From the cell containing the given text, extract its center point as (x, y) coordinate. 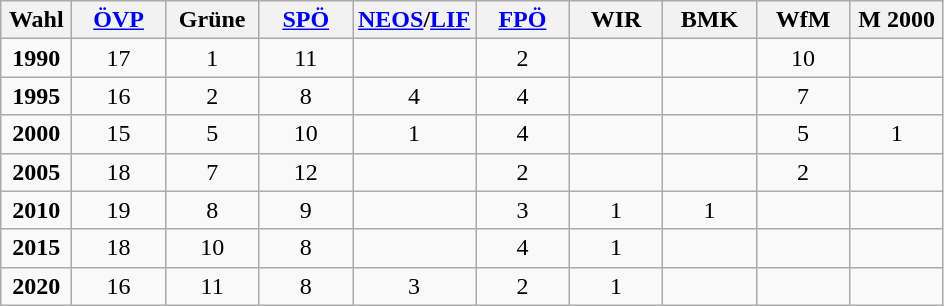
17 (119, 58)
19 (119, 210)
SPÖ (306, 20)
15 (119, 134)
12 (306, 172)
9 (306, 210)
1995 (36, 96)
ÖVP (119, 20)
Grüne (212, 20)
WIR (616, 20)
2005 (36, 172)
BMK (710, 20)
1990 (36, 58)
FPÖ (523, 20)
Wahl (36, 20)
NEOS/LIF (414, 20)
WfM (803, 20)
2000 (36, 134)
2010 (36, 210)
M 2000 (897, 20)
2020 (36, 286)
2015 (36, 248)
